Find where the given text appears and provide that cell's center as (x, y) coordinate. 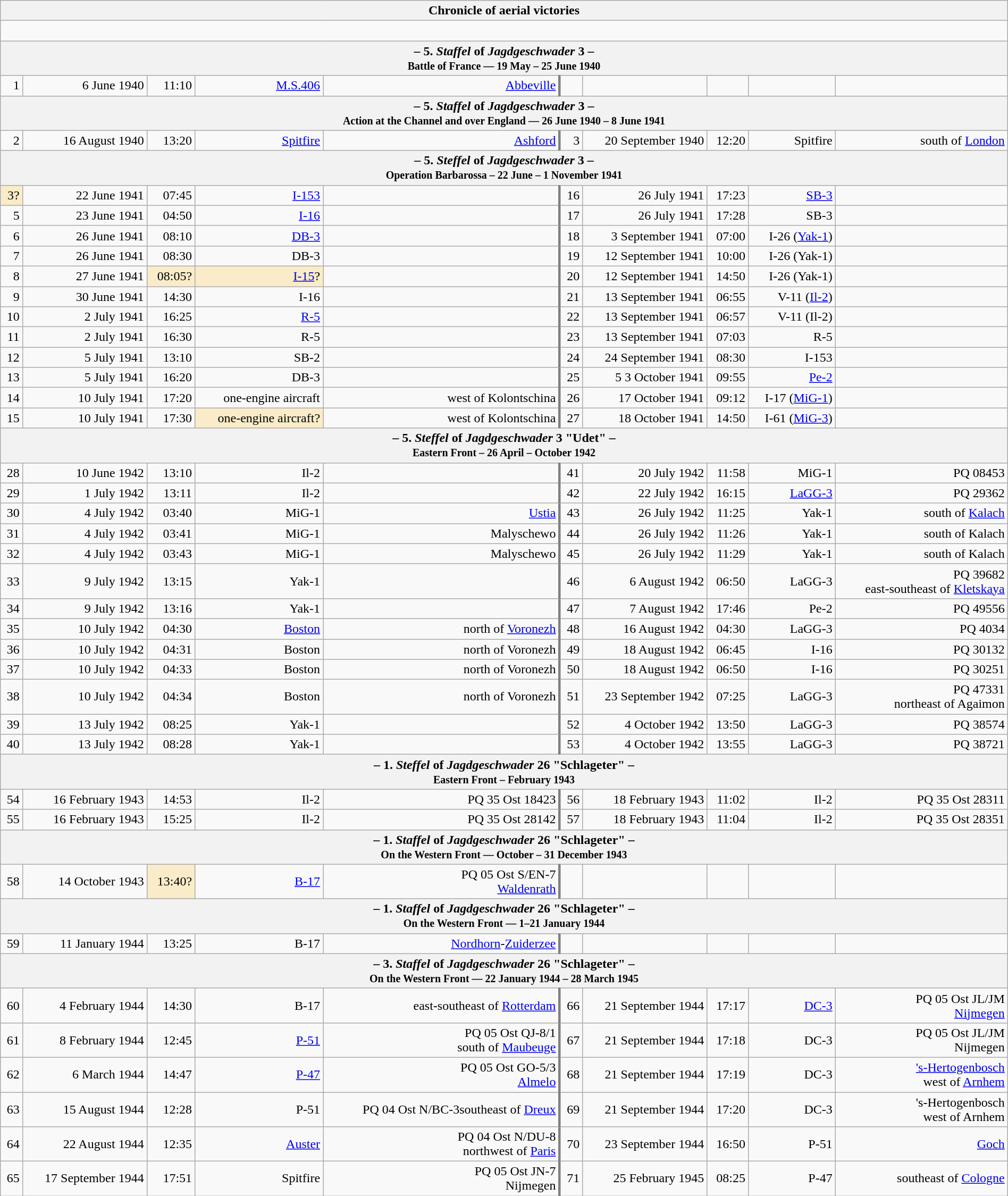
11 (12, 337)
12:35 (171, 1144)
41 (571, 473)
66 (571, 1005)
Ustia (441, 513)
7 (12, 256)
– 5. Staffel of Jagdgeschwader 3 –Battle of France — 19 May – 25 June 1940 (504, 58)
12:45 (171, 1040)
37 (12, 670)
16:25 (171, 317)
PQ 38574 (921, 724)
28 (12, 473)
6 (12, 236)
26 (571, 398)
23 (571, 337)
24 (571, 357)
15:25 (171, 819)
14 October 1943 (85, 882)
35 (12, 629)
20 July 1942 (645, 473)
16:20 (171, 378)
46 (571, 581)
64 (12, 1144)
23 June 1941 (85, 215)
17:19 (728, 1074)
16 August 1942 (645, 629)
10 (12, 317)
3 (571, 140)
18 October 1941 (645, 418)
17:18 (728, 1040)
1 July 1942 (85, 493)
11:02 (728, 799)
47 (571, 608)
27 (571, 418)
22 (571, 317)
3? (12, 195)
40 (12, 745)
20 (571, 276)
19 (571, 256)
Chronicle of aerial victories (504, 11)
13:50 (728, 724)
13:55 (728, 745)
11 January 1944 (85, 943)
9 (12, 296)
PQ 38721 (921, 745)
I-61 (MiG-3) (792, 418)
13:15 (171, 581)
6 June 1940 (85, 86)
Ashford (441, 140)
8 (12, 276)
39 (12, 724)
I-17 (MiG-1) (792, 398)
17:30 (171, 418)
PQ 05 Ost JN-7Nijmegen (441, 1178)
59 (12, 943)
03:41 (171, 533)
southeast of Cologne (921, 1178)
23 September 1942 (645, 697)
16 August 1940 (85, 140)
one-engine aircraft? (259, 418)
54 (12, 799)
11:26 (728, 533)
70 (571, 1144)
53 (571, 745)
16:30 (171, 337)
15 (12, 418)
M.S.406 (259, 86)
38 (12, 697)
25 February 1945 (645, 1178)
PQ 30251 (921, 670)
06:45 (728, 649)
33 (12, 581)
17:28 (728, 215)
31 (12, 533)
22 July 1942 (645, 493)
29 (12, 493)
4 February 1944 (85, 1005)
PQ 35 Ost 28142 (441, 819)
– 1. Staffel of Jagdgeschwader 26 "Schlageter" –On the Western Front — October – 31 December 1943 (504, 847)
61 (12, 1040)
04:34 (171, 697)
– 1. Staffel of Jagdgeschwader 26 "Schlageter" –On the Western Front — 1–21 January 1944 (504, 916)
03:43 (171, 554)
11:25 (728, 513)
7 August 1942 (645, 608)
13:16 (171, 608)
1 (12, 86)
PQ 04 Ost N/DU-8northwest of Paris (441, 1144)
PQ 35 Ost 28311 (921, 799)
PQ 05 Ost GO-5/3Almelo (441, 1074)
13:25 (171, 943)
09:55 (728, 378)
PQ 29362 (921, 493)
SB-2 (259, 357)
34 (12, 608)
07:45 (171, 195)
69 (571, 1109)
– 3. Staffel of Jagdgeschwader 26 "Schlageter" –On the Western Front — 22 January 1944 – 28 March 1945 (504, 971)
PQ 49556 (921, 608)
16 (571, 195)
36 (12, 649)
06:55 (728, 296)
– 5. Steffel of Jagdgeschwader 3 –Operation Barbarossa – 22 June – 1 November 1941 (504, 168)
21 (571, 296)
Abbeville (441, 86)
04:31 (171, 649)
20 September 1940 (645, 140)
PQ 30132 (921, 649)
PQ 35 Ost 28351 (921, 819)
PQ 05 Ost QJ-8/1south of Maubeuge (441, 1040)
2 (12, 140)
58 (12, 882)
12:28 (171, 1109)
PQ 39682 east-southeast of Kletskaya (921, 581)
08:10 (171, 236)
06:57 (728, 317)
03:40 (171, 513)
24 September 1941 (645, 357)
PQ 05 Ost S/EN-7Waldenrath (441, 882)
52 (571, 724)
PQ 47331northeast of Agaimon (921, 697)
11:29 (728, 554)
27 June 1941 (85, 276)
08:28 (171, 745)
22 June 1941 (85, 195)
08:05? (171, 276)
– 5. Staffel of Jagdgeschwader 3 –Action at the Channel and over England — 26 June 1940 – 8 June 1941 (504, 113)
17:51 (171, 1178)
13:11 (171, 493)
09:12 (728, 398)
13:20 (171, 140)
30 June 1941 (85, 296)
PQ 4034 (921, 629)
5 (12, 215)
45 (571, 554)
14:53 (171, 799)
50 (571, 670)
30 (12, 513)
14 (12, 398)
04:33 (171, 670)
43 (571, 513)
– 5. Steffel of Jagdgeschwader 3 "Udet" –Eastern Front – 26 April – October 1942 (504, 446)
16:50 (728, 1144)
49 (571, 649)
67 (571, 1040)
62 (12, 1074)
PQ 04 Ost N/BC-3southeast of Dreux (441, 1109)
60 (12, 1005)
10 June 1942 (85, 473)
17 September 1944 (85, 1178)
07:25 (728, 697)
07:00 (728, 236)
25 (571, 378)
04:50 (171, 215)
Goch (921, 1144)
65 (12, 1178)
22 August 1944 (85, 1144)
71 (571, 1178)
I-15? (259, 276)
3 September 1941 (645, 236)
6 August 1942 (645, 581)
PQ 35 Ost 18423 (441, 799)
51 (571, 697)
57 (571, 819)
Nordhorn-Zuiderzee (441, 943)
56 (571, 799)
14:47 (171, 1074)
– 1. Steffel of Jagdgeschwader 26 "Schlageter" –Eastern Front – February 1943 (504, 772)
5 3 October 1941 (645, 378)
23 September 1944 (645, 1144)
PQ 08453 (921, 473)
17:17 (728, 1005)
13:40? (171, 882)
55 (12, 819)
18 (571, 236)
south of London (921, 140)
11:58 (728, 473)
32 (12, 554)
15 August 1944 (85, 1109)
48 (571, 629)
17 October 1941 (645, 398)
44 (571, 533)
68 (571, 1074)
13 (12, 378)
8 February 1944 (85, 1040)
17 (571, 215)
10:00 (728, 256)
Auster (259, 1144)
11:10 (171, 86)
6 March 1944 (85, 1074)
one-engine aircraft (259, 398)
11:04 (728, 819)
12:20 (728, 140)
42 (571, 493)
east-southeast of Rotterdam (441, 1005)
16:15 (728, 493)
17:23 (728, 195)
07:03 (728, 337)
63 (12, 1109)
12 (12, 357)
17:46 (728, 608)
